Capture the cell that displays the provided text and extract its (x, y) central coordinate. 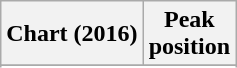
Chart (2016) (72, 34)
Peak position (189, 34)
